Detect which cell encompasses the target text, then output its (x, y) center coordinate. 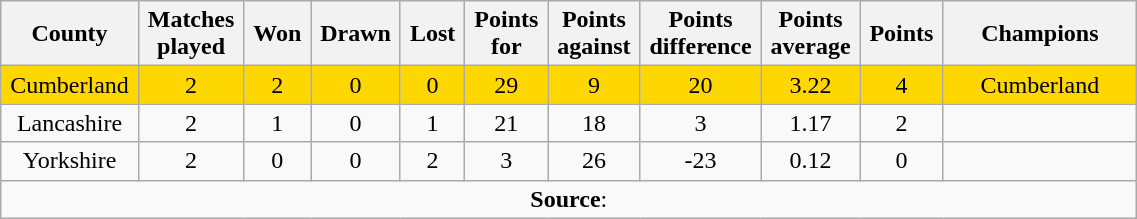
Points (902, 34)
0.12 (810, 161)
20 (700, 85)
26 (594, 161)
Points average (810, 34)
4 (902, 85)
Points difference (700, 34)
Yorkshire (70, 161)
Lost (432, 34)
Source: (569, 199)
Points against (594, 34)
Points for (506, 34)
1.17 (810, 123)
Drawn (356, 34)
County (70, 34)
-23 (700, 161)
9 (594, 85)
Champions (1040, 34)
18 (594, 123)
Lancashire (70, 123)
21 (506, 123)
3.22 (810, 85)
Won (278, 34)
Matches played (191, 34)
29 (506, 85)
